Output the (x, y) coordinate of the center of the cell containing the given text.  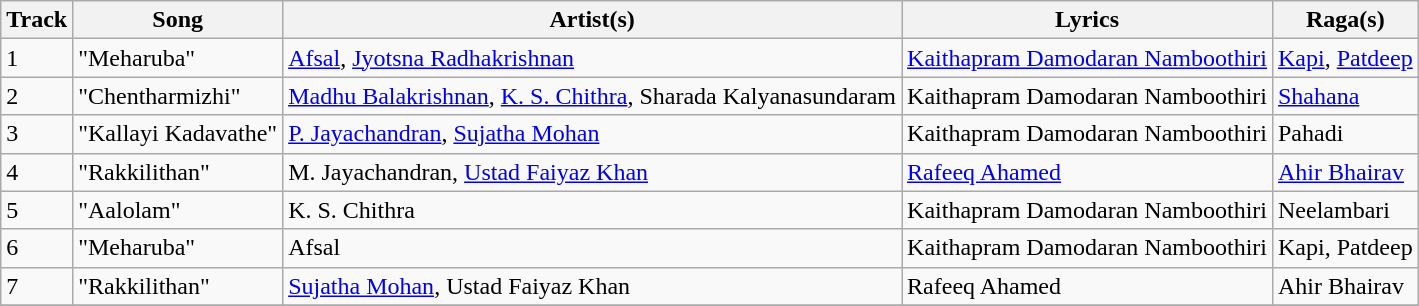
"Aalolam" (178, 210)
P. Jayachandran, Sujatha Mohan (592, 134)
Sujatha Mohan, Ustad Faiyaz Khan (592, 286)
M. Jayachandran, Ustad Faiyaz Khan (592, 172)
7 (37, 286)
5 (37, 210)
Track (37, 20)
Afsal, Jyotsna Radhakrishnan (592, 58)
"Kallayi Kadavathe" (178, 134)
Shahana (1345, 96)
K. S. Chithra (592, 210)
4 (37, 172)
Artist(s) (592, 20)
"Chentharmizhi" (178, 96)
Madhu Balakrishnan, K. S. Chithra, Sharada Kalyanasundaram (592, 96)
Lyrics (1088, 20)
Raga(s) (1345, 20)
Neelambari (1345, 210)
3 (37, 134)
Afsal (592, 248)
2 (37, 96)
1 (37, 58)
Song (178, 20)
Pahadi (1345, 134)
6 (37, 248)
